Search for the cell housing the specified text and yield its [X, Y] center coordinate. 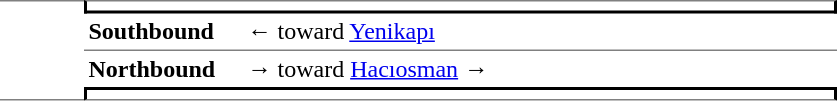
→ toward Hacıosman → [540, 69]
Southbound [164, 33]
Northbound [164, 69]
← toward Yenikapı [540, 33]
